Extract the (X, Y) coordinate from the center of the cell holding the provided text.  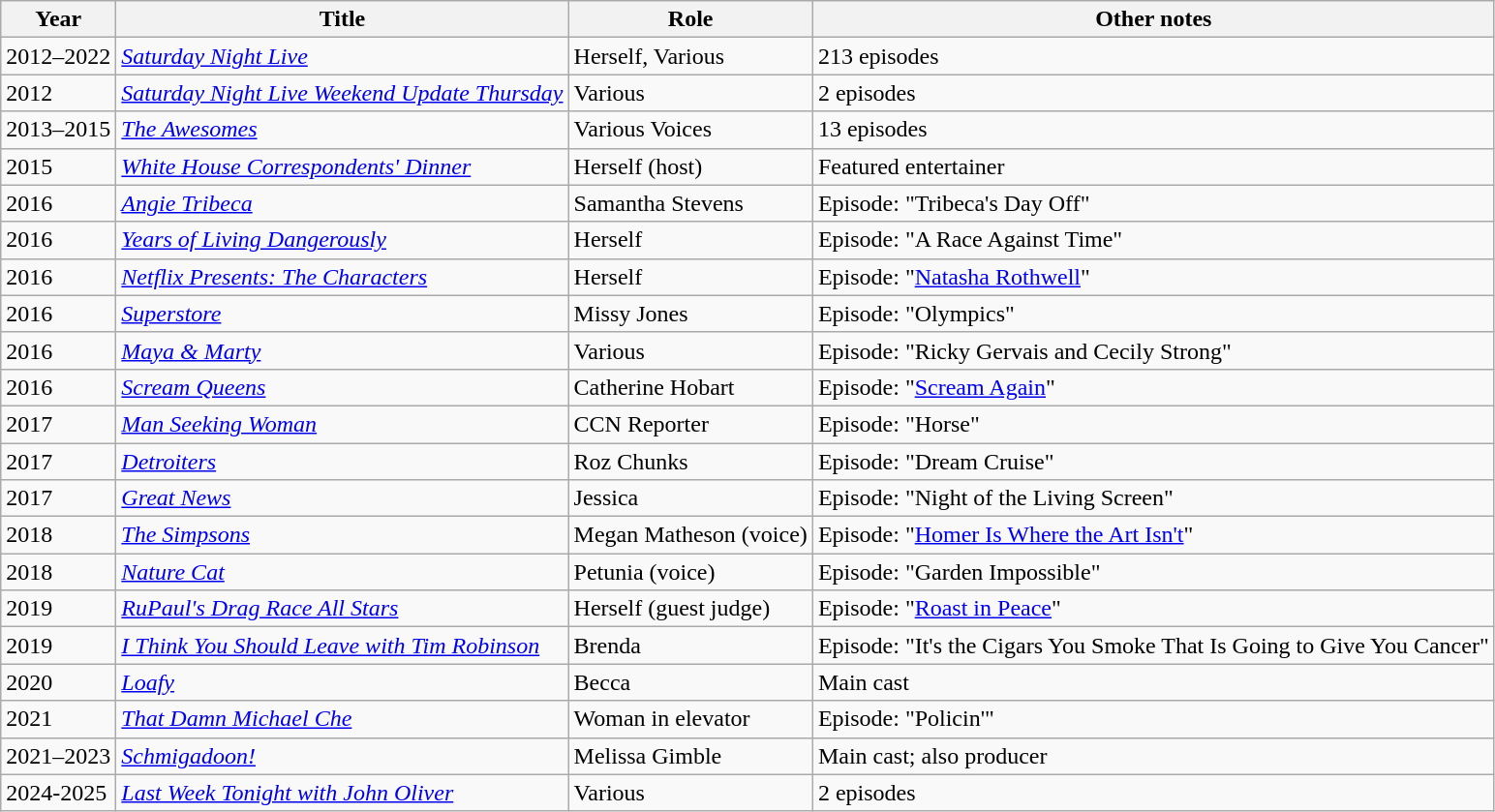
Angie Tribeca (343, 203)
Episode: "Roast in Peace" (1153, 609)
Episode: "It's the Cigars You Smoke That Is Going to Give You Cancer" (1153, 646)
2021 (58, 719)
2021–2023 (58, 756)
Main cast (1153, 682)
Catherine Hobart (690, 387)
CCN Reporter (690, 424)
Episode: "A Race Against Time" (1153, 240)
Featured entertainer (1153, 166)
Becca (690, 682)
Episode: "Homer Is Where the Art Isn't" (1153, 535)
The Awesomes (343, 130)
Nature Cat (343, 572)
2013–2015 (58, 130)
Title (343, 19)
Roz Chunks (690, 462)
White House Correspondents' Dinner (343, 166)
Role (690, 19)
Man Seeking Woman (343, 424)
Saturday Night Live Weekend Update Thursday (343, 93)
Various Voices (690, 130)
Episode: "Tribeca's Day Off" (1153, 203)
Petunia (voice) (690, 572)
Brenda (690, 646)
Episode: "Natasha Rothwell" (1153, 277)
13 episodes (1153, 130)
Netflix Presents: The Characters (343, 277)
RuPaul's Drag Race All Stars (343, 609)
Samantha Stevens (690, 203)
Scream Queens (343, 387)
Herself, Various (690, 56)
2020 (58, 682)
2015 (58, 166)
Episode: "Garden Impossible" (1153, 572)
Year (58, 19)
2012 (58, 93)
2024-2025 (58, 793)
Episode: "Scream Again" (1153, 387)
Saturday Night Live (343, 56)
Megan Matheson (voice) (690, 535)
Main cast; also producer (1153, 756)
Great News (343, 498)
Episode: "Policin'" (1153, 719)
Herself (guest judge) (690, 609)
Superstore (343, 314)
Loafy (343, 682)
Herself (host) (690, 166)
Maya & Marty (343, 350)
Last Week Tonight with John Oliver (343, 793)
Episode: "Olympics" (1153, 314)
Episode: "Horse" (1153, 424)
Episode: "Night of the Living Screen" (1153, 498)
Woman in elevator (690, 719)
Episode: "Dream Cruise" (1153, 462)
Episode: "Ricky Gervais and Cecily Strong" (1153, 350)
Other notes (1153, 19)
That Damn Michael Che (343, 719)
I Think You Should Leave with Tim Robinson (343, 646)
2012–2022 (58, 56)
Years of Living Dangerously (343, 240)
Schmigadoon! (343, 756)
The Simpsons (343, 535)
Melissa Gimble (690, 756)
213 episodes (1153, 56)
Jessica (690, 498)
Missy Jones (690, 314)
Detroiters (343, 462)
